Identify which cell holds the provided text, then report its (x, y) central coordinate. 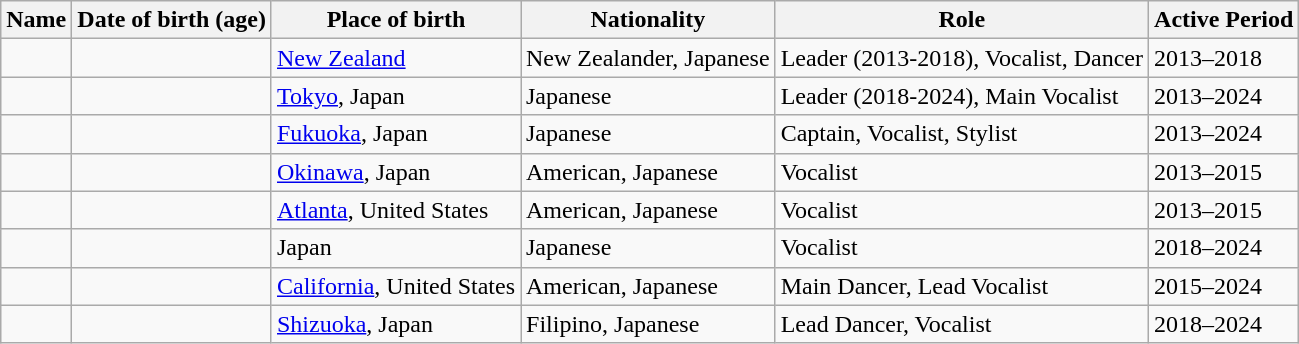
Role (962, 20)
2015–2024 (1224, 286)
Shizuoka, Japan (396, 324)
Japan (396, 248)
Name (36, 20)
Leader (2018-2024), Main Vocalist (962, 96)
New Zealand (396, 58)
Date of birth (age) (172, 20)
Active Period (1224, 20)
Filipino, Japanese (648, 324)
Fukuoka, Japan (396, 134)
Captain, Vocalist, Stylist (962, 134)
Leader (2013-2018), Vocalist, Dancer (962, 58)
Atlanta, United States (396, 210)
Main Dancer, Lead Vocalist (962, 286)
California, United States (396, 286)
Place of birth (396, 20)
2013–2018 (1224, 58)
New Zealander, Japanese (648, 58)
Lead Dancer, Vocalist (962, 324)
Okinawa, Japan (396, 172)
Tokyo, Japan (396, 96)
Nationality (648, 20)
